From the cell containing the given text, extract its center point as (X, Y) coordinate. 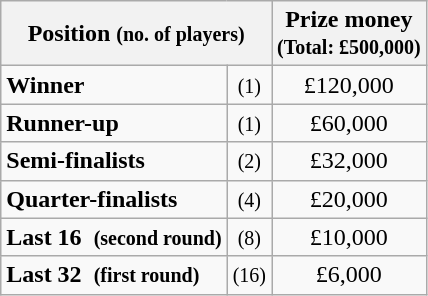
(2) (249, 161)
Runner-up (114, 123)
£20,000 (350, 199)
£32,000 (350, 161)
£60,000 (350, 123)
£6,000 (350, 275)
(8) (249, 237)
Position (no. of players) (136, 34)
(16) (249, 275)
Last 32 (first round) (114, 275)
Quarter-finalists (114, 199)
£120,000 (350, 85)
Semi-finalists (114, 161)
Last 16 (second round) (114, 237)
Prize money(Total: £500,000) (350, 34)
(4) (249, 199)
£10,000 (350, 237)
Winner (114, 85)
